Capture the cell that displays the provided text and extract its [X, Y] central coordinate. 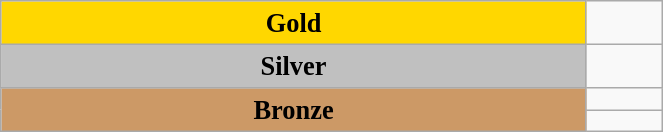
Gold [294, 22]
Bronze [294, 109]
Silver [294, 66]
